Extract the [x, y] coordinate from the center of the cell holding the provided text.  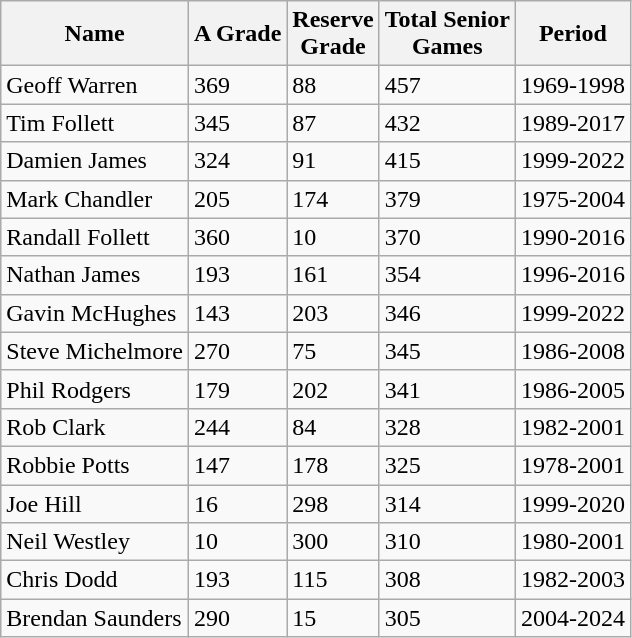
370 [447, 237]
1982-2003 [572, 580]
Nathan James [95, 275]
244 [237, 427]
15 [333, 618]
Rob Clark [95, 427]
16 [237, 503]
Damien James [95, 161]
432 [447, 123]
1982-2001 [572, 427]
147 [237, 465]
202 [333, 389]
Neil Westley [95, 542]
310 [447, 542]
354 [447, 275]
88 [333, 85]
298 [333, 503]
Chris Dodd [95, 580]
1999-2020 [572, 503]
1969-1998 [572, 85]
341 [447, 389]
Brendan Saunders [95, 618]
360 [237, 237]
346 [447, 313]
2004-2024 [572, 618]
415 [447, 161]
Total SeniorGames [447, 34]
179 [237, 389]
1989-2017 [572, 123]
379 [447, 199]
314 [447, 503]
1978-2001 [572, 465]
1986-2008 [572, 351]
87 [333, 123]
328 [447, 427]
1996-2016 [572, 275]
1990-2016 [572, 237]
ReserveGrade [333, 34]
161 [333, 275]
Geoff Warren [95, 85]
178 [333, 465]
Randall Follett [95, 237]
205 [237, 199]
305 [447, 618]
91 [333, 161]
308 [447, 580]
457 [447, 85]
325 [447, 465]
324 [237, 161]
Joe Hill [95, 503]
84 [333, 427]
Phil Rodgers [95, 389]
270 [237, 351]
Robbie Potts [95, 465]
1980-2001 [572, 542]
290 [237, 618]
174 [333, 199]
A Grade [237, 34]
143 [237, 313]
1986-2005 [572, 389]
369 [237, 85]
Mark Chandler [95, 199]
1975-2004 [572, 199]
203 [333, 313]
Steve Michelmore [95, 351]
300 [333, 542]
Tim Follett [95, 123]
Name [95, 34]
75 [333, 351]
115 [333, 580]
Gavin McHughes [95, 313]
Period [572, 34]
